Search for the cell housing the specified text and yield its [X, Y] center coordinate. 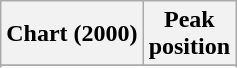
Peak position [189, 34]
Chart (2000) [72, 34]
